Pinpoint the cell where the given text exists, returning its [x, y] midpoint coordinate. 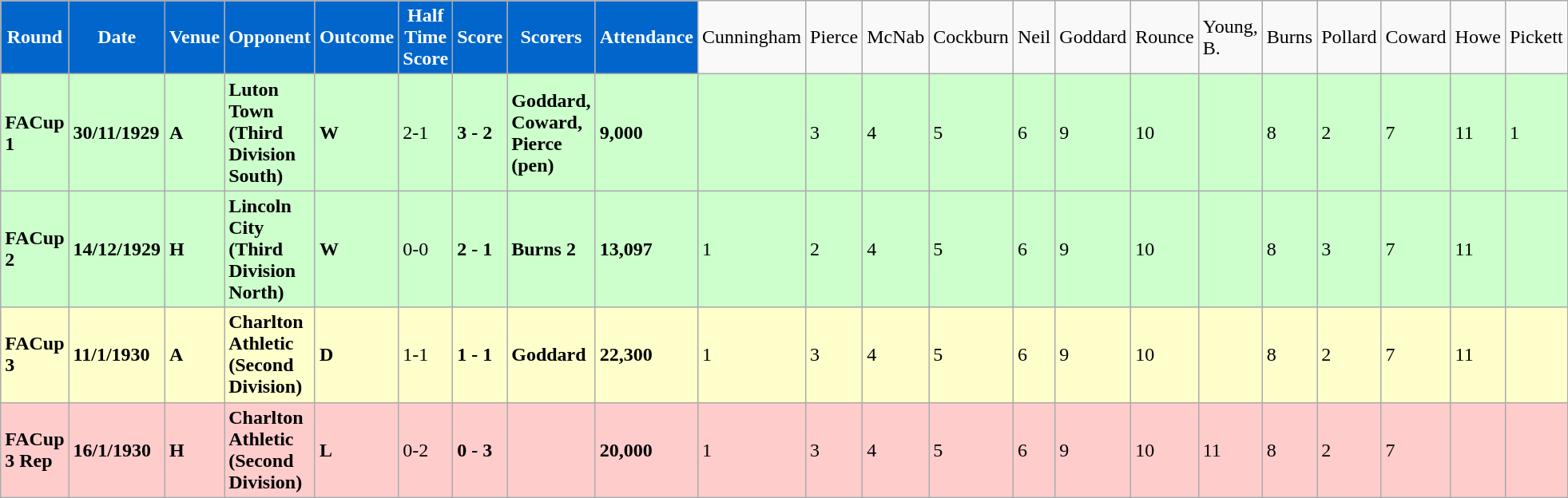
McNab [896, 38]
3 - 2 [480, 132]
1-1 [426, 354]
Cunningham [752, 38]
1 - 1 [480, 354]
Burns [1289, 38]
FACup 3 [35, 354]
FACup 1 [35, 132]
20,000 [646, 450]
22,300 [646, 354]
Scorers [551, 38]
13,097 [646, 249]
Howe [1478, 38]
FACup 2 [35, 249]
0 - 3 [480, 450]
FACup 3 Rep [35, 450]
0-2 [426, 450]
Pierce [834, 38]
Pickett [1536, 38]
Date [117, 38]
14/12/1929 [117, 249]
2 - 1 [480, 249]
Burns 2 [551, 249]
Cockburn [971, 38]
Young, B. [1230, 38]
Rounce [1165, 38]
Attendance [646, 38]
0-0 [426, 249]
Luton Town (Third Division South) [270, 132]
30/11/1929 [117, 132]
Score [480, 38]
Outcome [356, 38]
Goddard, Coward, Pierce (pen) [551, 132]
Half Time Score [426, 38]
Lincoln City (Third Division North) [270, 249]
Coward [1415, 38]
16/1/1930 [117, 450]
Round [35, 38]
Pollard [1349, 38]
D [356, 354]
Opponent [270, 38]
L [356, 450]
11/1/1930 [117, 354]
9,000 [646, 132]
Neil [1034, 38]
2-1 [426, 132]
Venue [194, 38]
